Capture the cell that displays the provided text and extract its [X, Y] central coordinate. 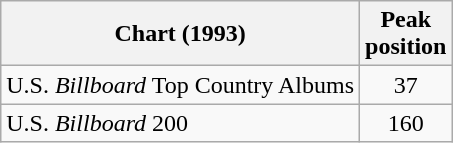
U.S. Billboard Top Country Albums [180, 85]
Chart (1993) [180, 34]
Peakposition [406, 34]
U.S. Billboard 200 [180, 123]
37 [406, 85]
160 [406, 123]
